Detect which cell encompasses the target text, then output its [X, Y] center coordinate. 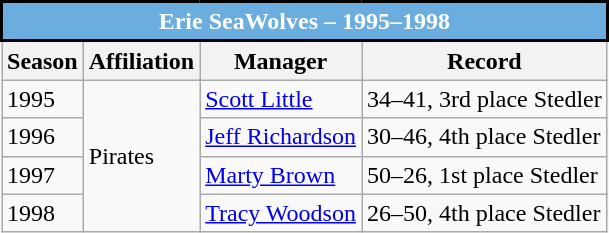
Tracy Woodson [281, 213]
1997 [43, 175]
34–41, 3rd place Stedler [485, 99]
Manager [281, 60]
Season [43, 60]
Scott Little [281, 99]
Jeff Richardson [281, 137]
26–50, 4th place Stedler [485, 213]
Affiliation [141, 60]
Pirates [141, 156]
50–26, 1st place Stedler [485, 175]
Marty Brown [281, 175]
30–46, 4th place Stedler [485, 137]
1996 [43, 137]
Erie SeaWolves – 1995–1998 [305, 22]
Record [485, 60]
1995 [43, 99]
1998 [43, 213]
